Search for the cell housing the specified text and yield its [x, y] center coordinate. 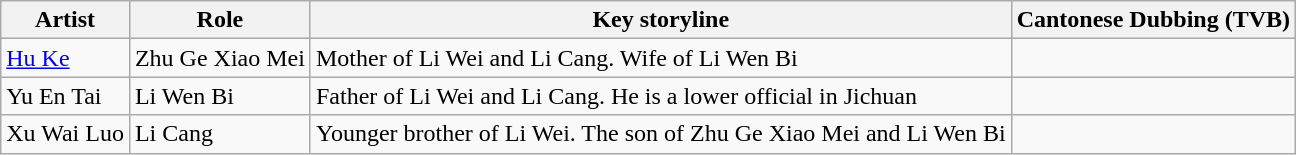
Xu Wai Luo [66, 134]
Hu Ke [66, 58]
Key storyline [660, 20]
Cantonese Dubbing (TVB) [1153, 20]
Li Cang [220, 134]
Younger brother of Li Wei. The son of Zhu Ge Xiao Mei and Li Wen Bi [660, 134]
Artist [66, 20]
Mother of Li Wei and Li Cang. Wife of Li Wen Bi [660, 58]
Father of Li Wei and Li Cang. He is a lower official in Jichuan [660, 96]
Zhu Ge Xiao Mei [220, 58]
Yu En Tai [66, 96]
Role [220, 20]
Li Wen Bi [220, 96]
